Pinpoint the cell where the given text exists, returning its [x, y] midpoint coordinate. 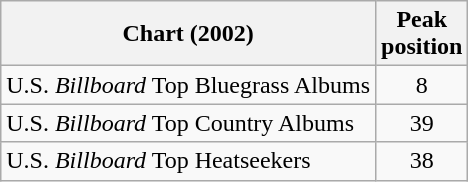
39 [422, 123]
U.S. Billboard Top Country Albums [188, 123]
8 [422, 85]
Chart (2002) [188, 34]
U.S. Billboard Top Bluegrass Albums [188, 85]
38 [422, 161]
U.S. Billboard Top Heatseekers [188, 161]
Peakposition [422, 34]
